Capture the cell that displays the provided text and extract its [x, y] central coordinate. 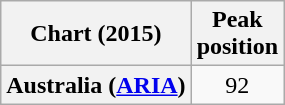
Chart (2015) [96, 34]
92 [237, 85]
Peakposition [237, 34]
Australia (ARIA) [96, 85]
